Identify which cell holds the provided text, then report its [x, y] central coordinate. 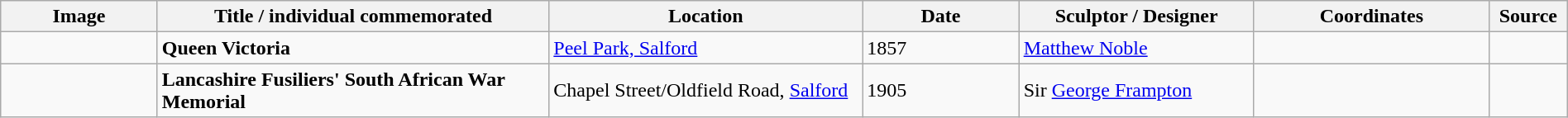
Peel Park, Salford [706, 48]
Title / individual commemorated [353, 17]
Coordinates [1371, 17]
Image [79, 17]
Queen Victoria [353, 48]
1905 [941, 91]
Chapel Street/Oldfield Road, Salford [706, 91]
Date [941, 17]
Sculptor / Designer [1136, 17]
Sir George Frampton [1136, 91]
Location [706, 17]
Source [1528, 17]
Matthew Noble [1136, 48]
1857 [941, 48]
Lancashire Fusiliers' South African War Memorial [353, 91]
